Search for the cell housing the specified text and yield its [X, Y] center coordinate. 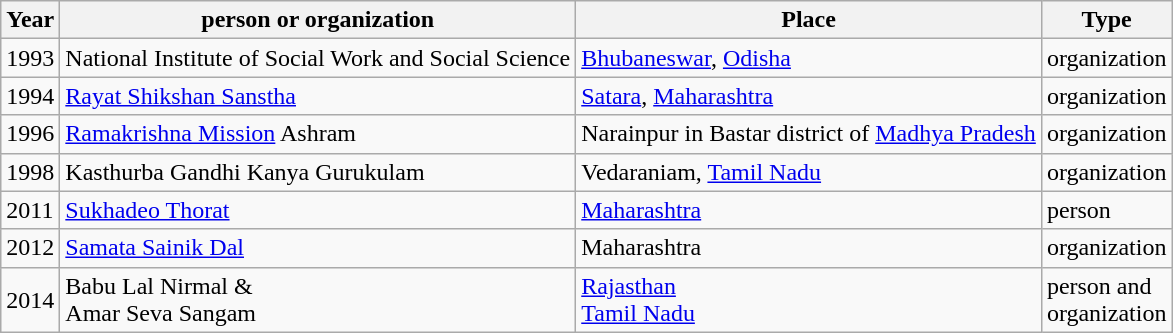
1994 [30, 96]
Kasthurba Gandhi Kanya Gurukulam [318, 172]
person [1106, 210]
1998 [30, 172]
2014 [30, 300]
Narainpur in Bastar district of Madhya Pradesh [809, 134]
Type [1106, 20]
1996 [30, 134]
person or organization [318, 20]
National Institute of Social Work and Social Science [318, 58]
Year [30, 20]
Rayat Shikshan Sanstha [318, 96]
Samata Sainik Dal [318, 248]
2012 [30, 248]
Place [809, 20]
1993 [30, 58]
Rajasthan Tamil Nadu [809, 300]
2011 [30, 210]
Satara, Maharashtra [809, 96]
Sukhadeo Thorat [318, 210]
person and organization [1106, 300]
Bhubaneswar, Odisha [809, 58]
Babu Lal Nirmal & Amar Seva Sangam [318, 300]
Ramakrishna Mission Ashram [318, 134]
Vedaraniam, Tamil Nadu [809, 172]
